Find where the given text appears and provide that cell's center as (X, Y) coordinate. 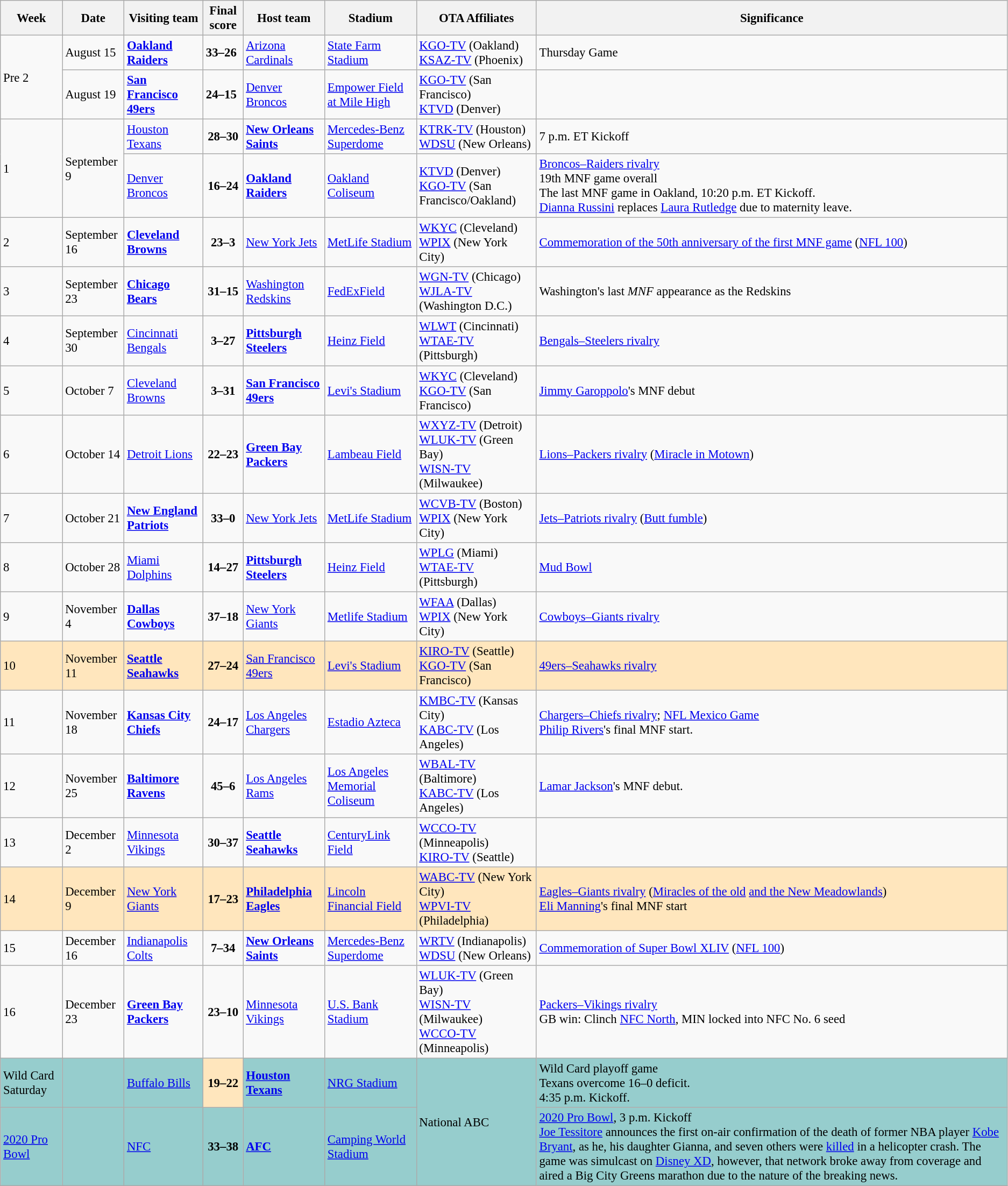
KMBC-TV (Kansas City)KABC-TV (Los Angeles) (477, 722)
Significance (771, 18)
33–0 (223, 518)
Indianapolis Colts (164, 949)
15 (31, 949)
August 15 (94, 53)
State Farm Stadium (371, 53)
November 18 (94, 722)
CenturyLink Field (371, 842)
AFC (284, 1147)
September 16 (94, 243)
1 (31, 169)
24–15 (223, 95)
WXYZ-TV (Detroit)WLUK-TV (Green Bay)WISN-TV (Milwaukee) (477, 454)
14–27 (223, 567)
Mud Bowl (771, 567)
Los Angeles Memorial Coliseum (371, 786)
Eagles–Giants rivalry (Miracles of the old and the New Meadowlands)Eli Manning's final MNF start (771, 899)
Arizona Cardinals (284, 53)
7 (31, 518)
Cincinnati Bengals (164, 341)
Commemoration of Super Bowl XLIV (NFL 100) (771, 949)
12 (31, 786)
Metlife Stadium (371, 616)
WCVB-TV (Boston)WPIX (New York City) (477, 518)
October 7 (94, 390)
Lambeau Field (371, 454)
October 28 (94, 567)
December 23 (94, 1012)
3–31 (223, 390)
Los Angeles Chargers (284, 722)
10 (31, 666)
WLWT (Cincinnati)WTAE-TV (Pittsburgh) (477, 341)
WGN-TV (Chicago)WJLA-TV (Washington D.C.) (477, 292)
11 (31, 722)
Lamar Jackson's MNF debut. (771, 786)
Jimmy Garoppolo's MNF debut (771, 390)
WKYC (Cleveland)KGO-TV (San Francisco) (477, 390)
WABC-TV (New York City)WPVI-TV (Philadelphia) (477, 899)
24–17 (223, 722)
Week (31, 18)
WKYC (Cleveland)WPIX (New York City) (477, 243)
OTA Affiliates (477, 18)
22–23 (223, 454)
Pre 2 (31, 77)
49ers–Seahawks rivalry (771, 666)
33–26 (223, 53)
WRTV (Indianapolis)WDSU (New Orleans) (477, 949)
8 (31, 567)
WLUK-TV (Green Bay)WISN-TV (Milwaukee)WCCO-TV (Minneapolis) (477, 1012)
FedExField (371, 292)
Thursday Game (771, 53)
KIRO-TV (Seattle)KGO-TV (San Francisco) (477, 666)
Lincoln Financial Field (371, 899)
Camping World Stadium (371, 1147)
Host team (284, 18)
Estadio Azteca (371, 722)
Wild Card Saturday (31, 1083)
7 p.m. ET Kickoff (771, 137)
3–27 (223, 341)
WFAA (Dallas)WPIX (New York City) (477, 616)
August 19 (94, 95)
September 30 (94, 341)
KTRK-TV (Houston)WDSU (New Orleans) (477, 137)
Commemoration of the 50th anniversary of the first MNF game (NFL 100) (771, 243)
KGO-TV (San Francisco)KTVD (Denver) (477, 95)
19–22 (223, 1083)
Washington Redskins (284, 292)
23–10 (223, 1012)
U.S. Bank Stadium (371, 1012)
14 (31, 899)
23–3 (223, 243)
16–24 (223, 186)
November 25 (94, 786)
7–34 (223, 949)
5 (31, 390)
Final score (223, 18)
November 4 (94, 616)
New England Patriots (164, 518)
45–6 (223, 786)
27–24 (223, 666)
Dallas Cowboys (164, 616)
December 9 (94, 899)
December 16 (94, 949)
September 23 (94, 292)
9 (31, 616)
NRG Stadium (371, 1083)
Detroit Lions (164, 454)
Baltimore Ravens (164, 786)
Philadelphia Eagles (284, 899)
33–38 (223, 1147)
31–15 (223, 292)
WPLG (Miami)WTAE-TV (Pittsburgh) (477, 567)
WBAL-TV (Baltimore)KABC-TV (Los Angeles) (477, 786)
November 11 (94, 666)
October 21 (94, 518)
Bengals–Steelers rivalry (771, 341)
National ABC (477, 1122)
4 (31, 341)
Chargers–Chiefs rivalry; NFL Mexico GamePhilip Rivers's final MNF start. (771, 722)
28–30 (223, 137)
Empower Field at Mile High (371, 95)
Packers–Vikings rivalryGB win: Clinch NFC North, MIN locked into NFC No. 6 seed (771, 1012)
NFC (164, 1147)
3 (31, 292)
6 (31, 454)
Chicago Bears (164, 292)
Date (94, 18)
WCCO-TV (Minneapolis)KIRO-TV (Seattle) (477, 842)
Wild Card playoff gameTexans overcome 16–0 deficit.4:35 p.m. Kickoff. (771, 1083)
Jets–Patriots rivalry (Butt fumble) (771, 518)
37–18 (223, 616)
December 2 (94, 842)
13 (31, 842)
Kansas City Chiefs (164, 722)
30–37 (223, 842)
October 14 (94, 454)
2020 Pro Bowl (31, 1147)
Cowboys–Giants rivalry (771, 616)
Visiting team (164, 18)
KGO-TV (Oakland)KSAZ-TV (Phoenix) (477, 53)
September 9 (94, 169)
2 (31, 243)
16 (31, 1012)
Los Angeles Rams (284, 786)
Miami Dolphins (164, 567)
Stadium (371, 18)
Lions–Packers rivalry (Miracle in Motown) (771, 454)
Buffalo Bills (164, 1083)
Washington's last MNF appearance as the Redskins (771, 292)
KTVD (Denver)KGO-TV (San Francisco/Oakland) (477, 186)
Oakland Coliseum (371, 186)
17–23 (223, 899)
